Return [X, Y] of the center of cell containing provided text 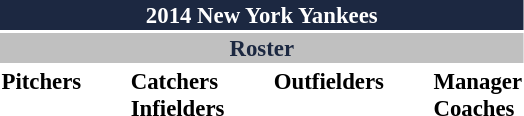
Roster [262, 48]
2014 New York Yankees [262, 15]
